Identify which cell holds the provided text, then report its [X, Y] central coordinate. 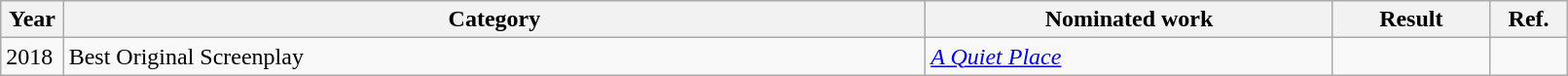
A Quiet Place [1129, 57]
Best Original Screenplay [494, 57]
Nominated work [1129, 19]
2018 [32, 57]
Result [1411, 19]
Category [494, 19]
Year [32, 19]
Ref. [1528, 19]
